From the cell containing the given text, extract its center point as [x, y] coordinate. 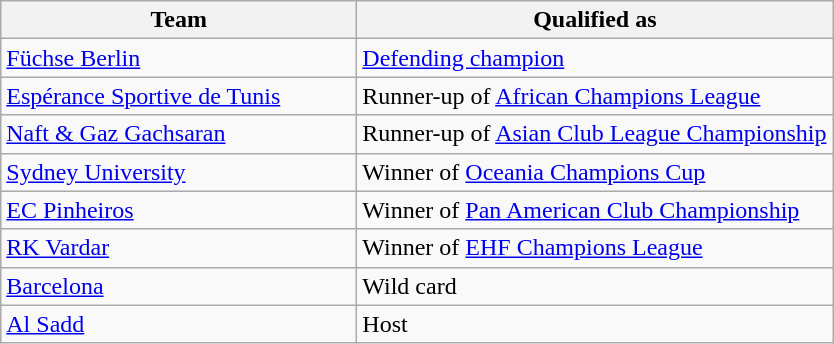
Winner of EHF Champions League [595, 248]
Team [179, 20]
Winner of Pan American Club Championship [595, 210]
Runner-up of Asian Club League Championship [595, 134]
Runner-up of African Champions League [595, 96]
RK Vardar [179, 248]
Füchse Berlin [179, 58]
Espérance Sportive de Tunis [179, 96]
Sydney University [179, 172]
Host [595, 324]
Naft & Gaz Gachsaran [179, 134]
Al Sadd [179, 324]
Qualified as [595, 20]
EC Pinheiros [179, 210]
Wild card [595, 286]
Defending champion [595, 58]
Barcelona [179, 286]
Winner of Oceania Champions Cup [595, 172]
